Scan for the cell matching the given text and deliver its (x, y) coordinate at center. 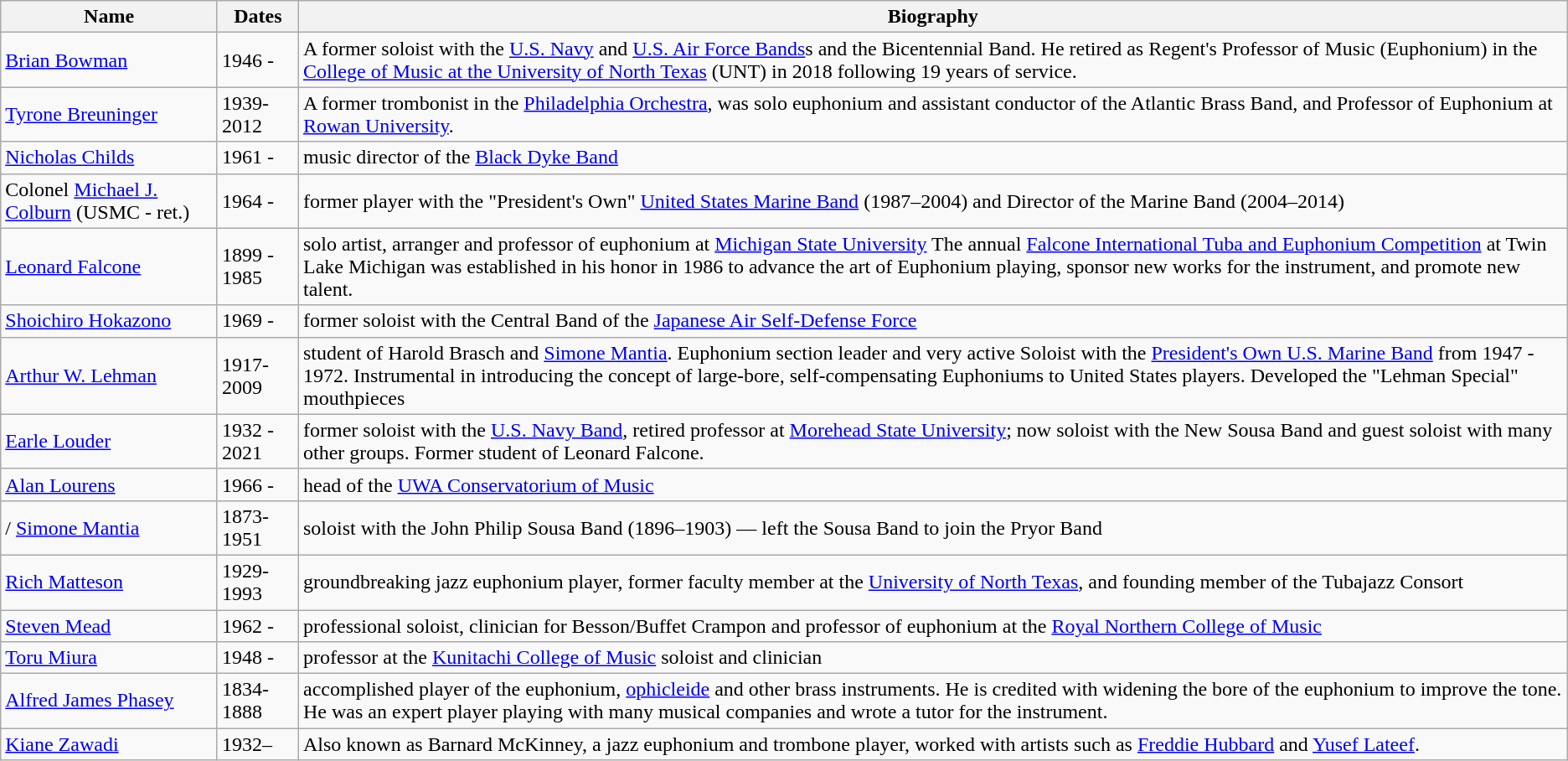
Rich Matteson (109, 582)
1929-1993 (258, 582)
1834-1888 (258, 701)
Leonard Falcone (109, 267)
former soloist with the Central Band of the Japanese Air Self-Defense Force (933, 321)
Arthur W. Lehman (109, 375)
Dates (258, 17)
Earle Louder (109, 441)
groundbreaking jazz euphonium player, former faculty member at the University of North Texas, and founding member of the Tubajazz Consort (933, 582)
Also known as Barnard McKinney, a jazz euphonium and trombone player, worked with artists such as Freddie Hubbard and Yusef Lateef. (933, 744)
1961 - (258, 158)
Kiane Zawadi (109, 744)
Shoichiro Hokazono (109, 321)
1964 - (258, 201)
1932– (258, 744)
1962 - (258, 626)
Alfred James Phasey (109, 701)
Steven Mead (109, 626)
Tyrone Breuninger (109, 114)
1873-1951 (258, 528)
1939-2012 (258, 114)
1899 - 1985 (258, 267)
Toru Miura (109, 658)
Name (109, 17)
music director of the Black Dyke Band (933, 158)
Alan Lourens (109, 484)
1969 - (258, 321)
professor at the Kunitachi College of Music soloist and clinician (933, 658)
Colonel Michael J. Colburn (USMC - ret.) (109, 201)
Brian Bowman (109, 60)
soloist with the John Philip Sousa Band (1896–1903) — left the Sousa Band to join the Pryor Band (933, 528)
head of the UWA Conservatorium of Music (933, 484)
1966 - (258, 484)
Nicholas Childs (109, 158)
Biography (933, 17)
/ Simone Mantia (109, 528)
1932 - 2021 (258, 441)
1917-2009 (258, 375)
1946 - (258, 60)
professional soloist, clinician for Besson/Buffet Crampon and professor of euphonium at the Royal Northern College of Music (933, 626)
former player with the "President's Own" United States Marine Band (1987–2004) and Director of the Marine Band (2004–2014) (933, 201)
1948 - (258, 658)
